Identify which cell holds the provided text, then report its (x, y) central coordinate. 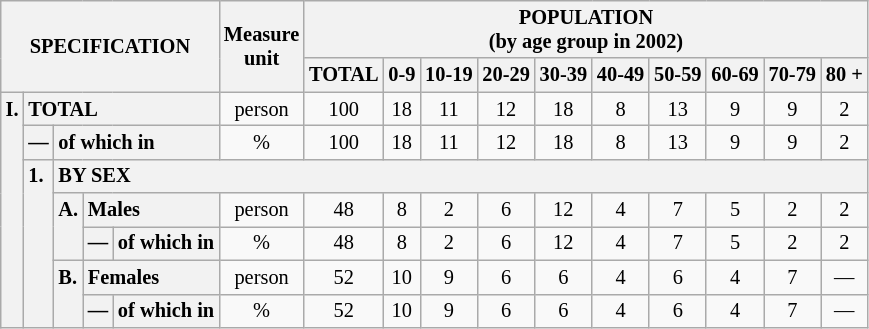
Females (151, 277)
70-79 (792, 75)
A. (68, 226)
40-49 (620, 75)
SPECIFICATION (110, 46)
I. (12, 210)
80 + (844, 75)
10-19 (448, 75)
Males (151, 210)
1. (38, 243)
30-39 (564, 75)
0-9 (402, 75)
BY SEX (461, 176)
60-69 (734, 75)
B. (68, 294)
Measure unit (262, 46)
POPULATION (by age group in 2002) (586, 29)
20-29 (506, 75)
50-59 (678, 75)
